Locate the cell with the specified text and output its (x, y) center coordinate. 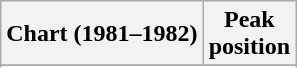
Peakposition (249, 34)
Chart (1981–1982) (102, 34)
